Detect which cell encompasses the target text, then output its (x, y) center coordinate. 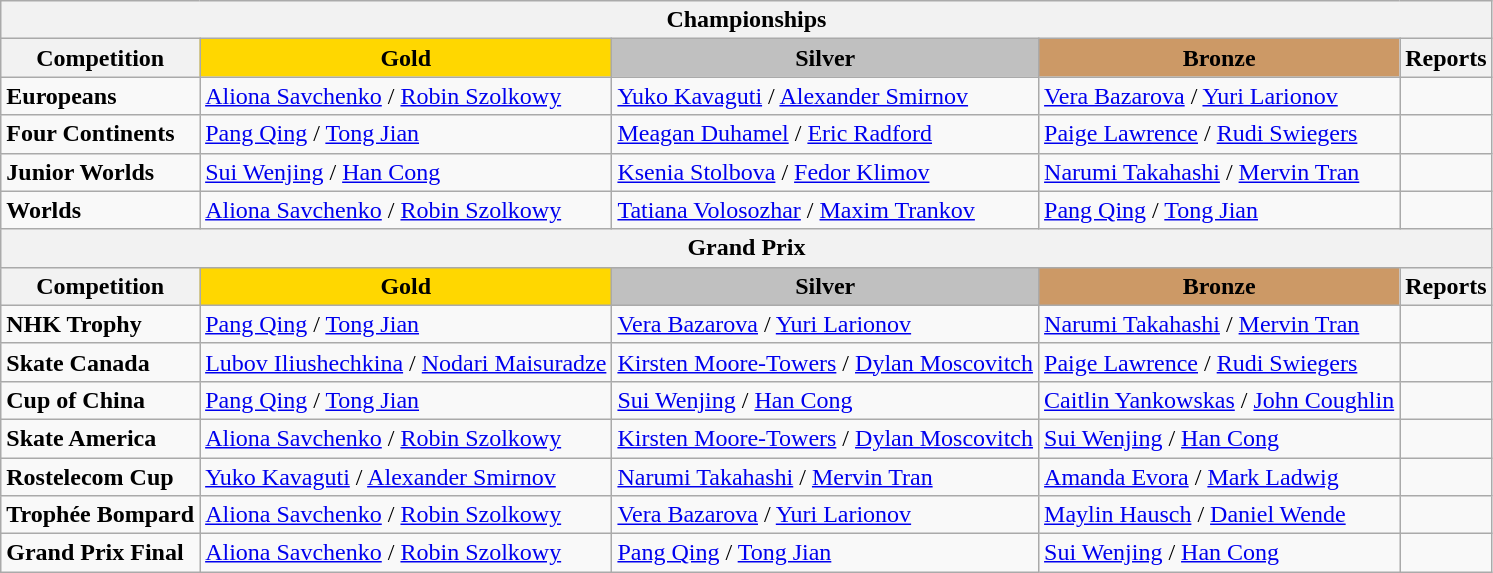
Four Continents (100, 134)
NHK Trophy (100, 324)
Grand Prix Final (100, 553)
Championships (746, 20)
Tatiana Volosozhar / Maxim Trankov (826, 210)
Trophée Bompard (100, 515)
Lubov Iliushechkina / Nodari Maisuradze (406, 362)
Cup of China (100, 400)
Skate America (100, 438)
Junior Worlds (100, 172)
Maylin Hausch / Daniel Wende (1220, 515)
Skate Canada (100, 362)
Worlds (100, 210)
Rostelecom Cup (100, 477)
Europeans (100, 96)
Meagan Duhamel / Eric Radford (826, 134)
Caitlin Yankowskas / John Coughlin (1220, 400)
Grand Prix (746, 248)
Amanda Evora / Mark Ladwig (1220, 477)
Ksenia Stolbova / Fedor Klimov (826, 172)
